From the cell containing the given text, extract its center point as (X, Y) coordinate. 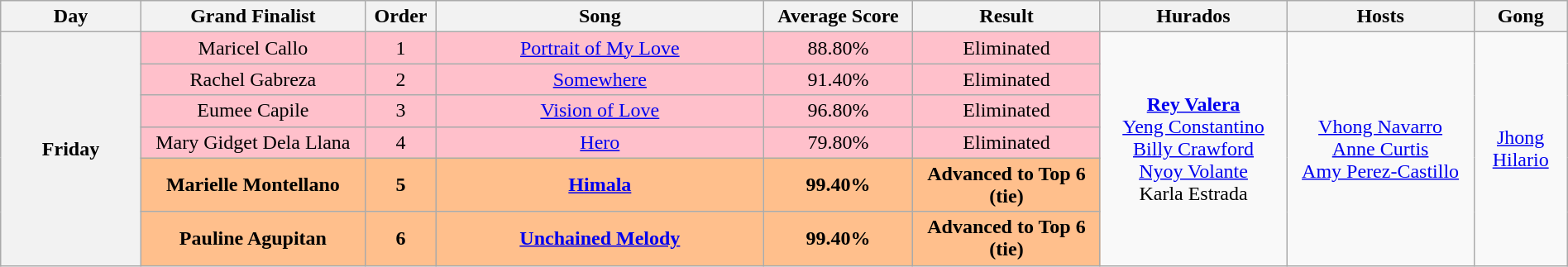
Gong (1520, 17)
Vision of Love (600, 111)
4 (401, 142)
Song (600, 17)
Unchained Melody (600, 238)
3 (401, 111)
Marielle Montellano (253, 185)
1 (401, 48)
Grand Finalist (253, 17)
Result (1006, 17)
96.80% (839, 111)
Friday (71, 149)
Portrait of My Love (600, 48)
91.40% (839, 79)
5 (401, 185)
Hero (600, 142)
Eumee Capile (253, 111)
Average Score (839, 17)
Rey ValeraYeng ConstantinoBilly CrawfordNyoy VolanteKarla Estrada (1193, 149)
Somewhere (600, 79)
Hosts (1380, 17)
Day (71, 17)
Jhong Hilario (1520, 149)
Hurados (1193, 17)
Rachel Gabreza (253, 79)
Pauline Agupitan (253, 238)
Order (401, 17)
Maricel Callo (253, 48)
Mary Gidget Dela Llana (253, 142)
Himala (600, 185)
79.80% (839, 142)
6 (401, 238)
2 (401, 79)
Vhong NavarroAnne CurtisAmy Perez-Castillo (1380, 149)
88.80% (839, 48)
